Output the (X, Y) coordinate of the center of the cell containing the given text.  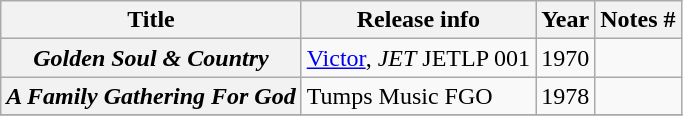
1978 (566, 96)
1970 (566, 58)
A Family Gathering For God (151, 96)
Golden Soul & Country (151, 58)
Title (151, 20)
Tumps Music FGO (418, 96)
Victor, JET JETLP 001 (418, 58)
Year (566, 20)
Release info (418, 20)
Notes # (638, 20)
